Provide the (x, y) coordinate of the cell's center where the given text is located.  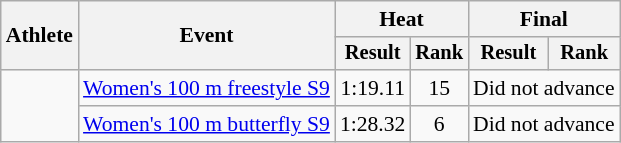
Final (544, 19)
Event (206, 36)
Women's 100 m freestyle S9 (206, 88)
Women's 100 m butterfly S9 (206, 124)
15 (439, 88)
6 (439, 124)
Athlete (40, 36)
1:28.32 (372, 124)
1:19.11 (372, 88)
Heat (402, 19)
